Output the (X, Y) coordinate of the center of the cell containing the given text.  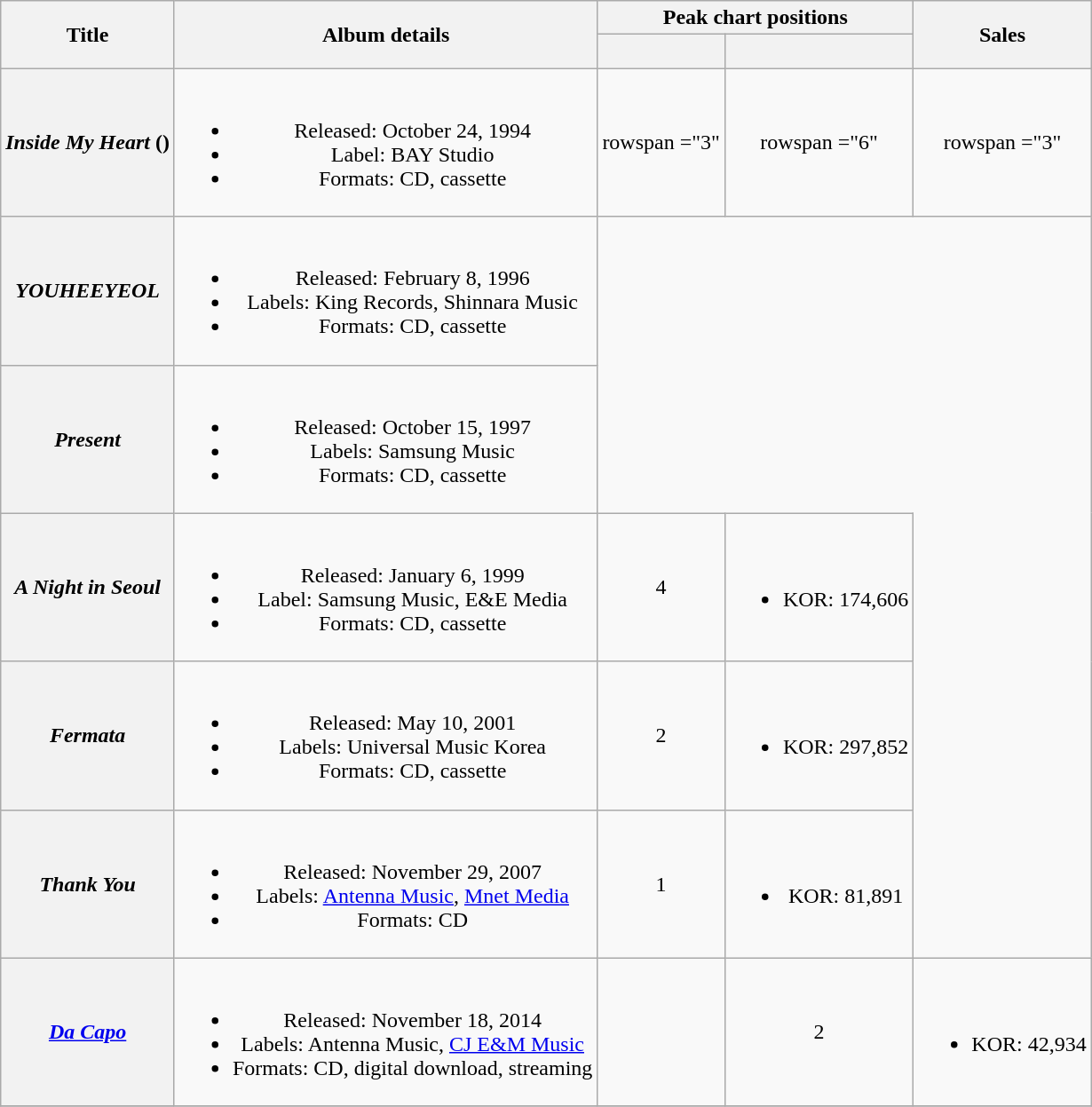
Thank You (88, 884)
A Night in Seoul (88, 588)
Released: October 24, 1994Label: BAY StudioFormats: CD, cassette (385, 142)
KOR: 174,606 (819, 588)
Released: January 6, 1999Label: Samsung Music, E&E MediaFormats: CD, cassette (385, 588)
KOR: 297,852 (819, 735)
Released: November 18, 2014Labels: Antenna Music, CJ E&M MusicFormats: CD, digital download, streaming (385, 1032)
4 (661, 588)
Released: May 10, 2001Labels: Universal Music KoreaFormats: CD, cassette (385, 735)
KOR: 81,891 (819, 884)
YOUHEEYEOL (88, 291)
Fermata (88, 735)
Sales (1002, 35)
1 (661, 884)
Released: November 29, 2007Labels: Antenna Music, Mnet MediaFormats: CD (385, 884)
Da Capo (88, 1032)
Album details (385, 35)
Released: February 8, 1996Labels: King Records, Shinnara MusicFormats: CD, cassette (385, 291)
Present (88, 439)
Inside My Heart () (88, 142)
Peak chart positions (756, 18)
Title (88, 35)
Released: October 15, 1997Labels: Samsung MusicFormats: CD, cassette (385, 439)
rowspan ="6" (819, 142)
KOR: 42,934 (1002, 1032)
